From the cell containing the given text, extract its center point as (X, Y) coordinate. 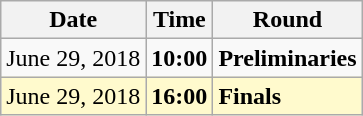
Preliminaries (288, 58)
Date (74, 20)
Time (180, 20)
16:00 (180, 96)
10:00 (180, 58)
Finals (288, 96)
Round (288, 20)
